Pinpoint the cell where the given text exists, returning its [x, y] midpoint coordinate. 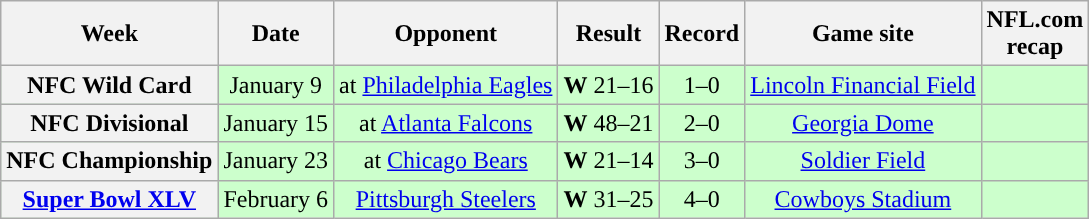
W 31–25 [608, 199]
Pittsburgh Steelers [446, 199]
1–0 [702, 85]
W 48–21 [608, 123]
NFC Divisional [110, 123]
Lincoln Financial Field [863, 85]
Record [702, 34]
W 21–16 [608, 85]
3–0 [702, 161]
NFC Championship [110, 161]
January 23 [276, 161]
at Chicago Bears [446, 161]
at Philadelphia Eagles [446, 85]
NFC Wild Card [110, 85]
January 9 [276, 85]
NFL.comrecap [1035, 34]
4–0 [702, 199]
Opponent [446, 34]
Result [608, 34]
Week [110, 34]
2–0 [702, 123]
at Atlanta Falcons [446, 123]
Soldier Field [863, 161]
February 6 [276, 199]
Game site [863, 34]
January 15 [276, 123]
Super Bowl XLV [110, 199]
Georgia Dome [863, 123]
Cowboys Stadium [863, 199]
Date [276, 34]
W 21–14 [608, 161]
